Provide the (x, y) coordinate of the cell's center where the given text is located.  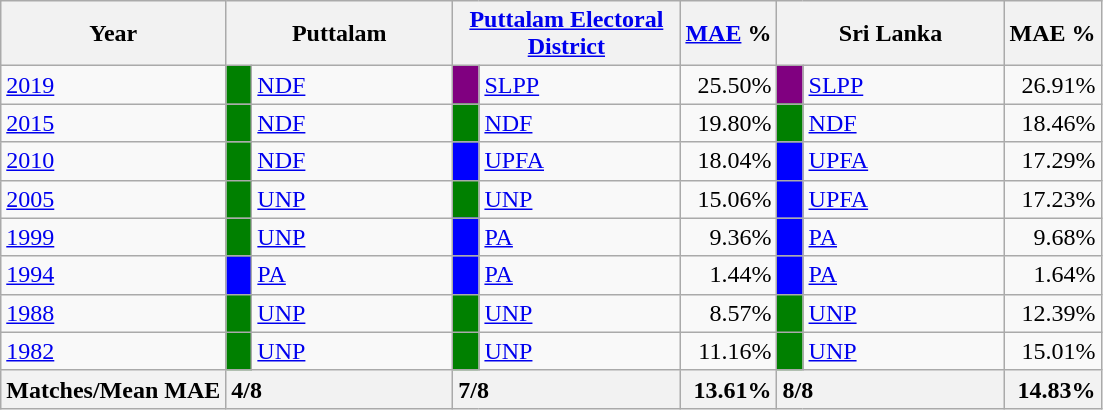
1988 (114, 313)
13.61% (728, 389)
8/8 (890, 389)
1.64% (1052, 275)
2005 (114, 199)
Puttalam Electoral District (566, 34)
2010 (114, 161)
Puttalam (340, 34)
Year (114, 34)
12.39% (1052, 313)
1982 (114, 351)
2015 (114, 123)
17.29% (1052, 161)
15.01% (1052, 351)
9.36% (728, 237)
19.80% (728, 123)
8.57% (728, 313)
18.04% (728, 161)
9.68% (1052, 237)
Sri Lanka (890, 34)
15.06% (728, 199)
14.83% (1052, 389)
4/8 (340, 389)
7/8 (566, 389)
Matches/Mean MAE (114, 389)
11.16% (728, 351)
26.91% (1052, 85)
2019 (114, 85)
1999 (114, 237)
18.46% (1052, 123)
1994 (114, 275)
1.44% (728, 275)
17.23% (1052, 199)
25.50% (728, 85)
